Return the (X, Y) coordinate for the center point of the cell that contains the specified text.  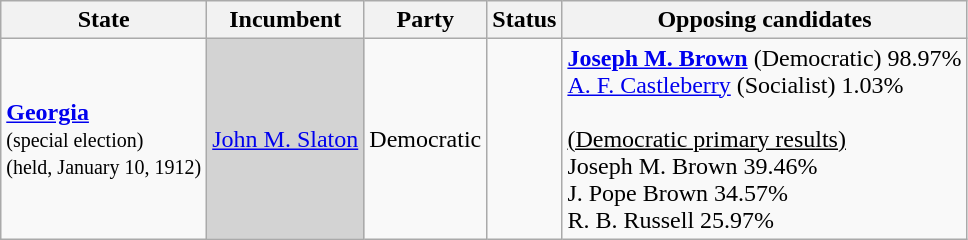
Party (426, 20)
Status (524, 20)
State (104, 20)
Incumbent (286, 20)
Georgia(special election)(held, January 10, 1912) (104, 139)
Opposing candidates (764, 20)
Democratic (426, 139)
John M. Slaton (286, 139)
